Return [x, y] of the center of cell containing provided text 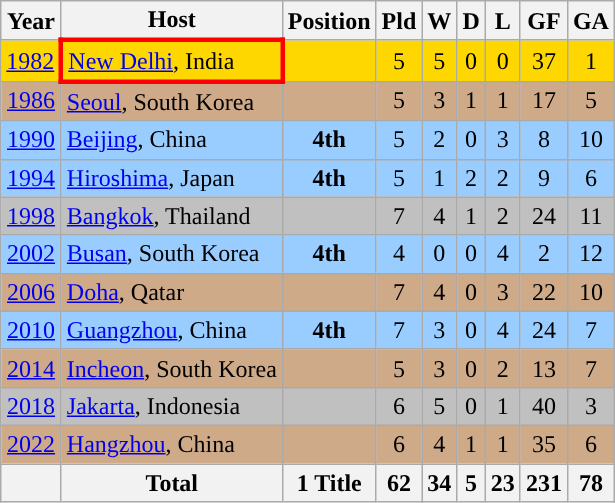
Beijing, China [172, 140]
1990 [32, 140]
12 [590, 254]
New Delhi, India [172, 60]
1986 [32, 101]
Host [172, 21]
Seoul, South Korea [172, 101]
40 [544, 406]
Pld [399, 21]
37 [544, 60]
11 [590, 216]
L [502, 21]
23 [502, 483]
Busan, South Korea [172, 254]
2018 [32, 406]
1998 [32, 216]
Hangzhou, China [172, 444]
Total [172, 483]
34 [440, 483]
13 [544, 368]
2010 [32, 330]
17 [544, 101]
Year [32, 21]
Position [329, 21]
GF [544, 21]
22 [544, 292]
78 [590, 483]
231 [544, 483]
W [440, 21]
Bangkok, Thailand [172, 216]
1994 [32, 178]
2022 [32, 444]
Jakarta, Indonesia [172, 406]
GA [590, 21]
D [471, 21]
Guangzhou, China [172, 330]
8 [544, 140]
Hiroshima, Japan [172, 178]
2006 [32, 292]
1 Title [329, 483]
Incheon, South Korea [172, 368]
62 [399, 483]
2014 [32, 368]
1982 [32, 60]
9 [544, 178]
2002 [32, 254]
35 [544, 444]
Doha, Qatar [172, 292]
